Locate the cell with the specified text and output its (x, y) center coordinate. 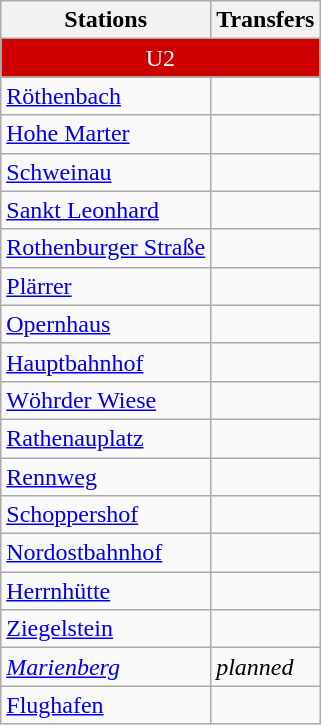
Rothenburger Straße (106, 248)
Röthenbach (106, 96)
Marienberg (106, 667)
Hohe Marter (106, 134)
Plärrer (106, 286)
Schoppershof (106, 515)
Herrnhütte (106, 591)
planned (266, 667)
Opernhaus (106, 324)
U2 (160, 58)
Nordostbahnhof (106, 553)
Rathenauplatz (106, 438)
Rennweg (106, 477)
Flughafen (106, 705)
Sankt Leonhard (106, 210)
Hauptbahnhof (106, 362)
Ziegelstein (106, 629)
Schweinau (106, 172)
Wöhrder Wiese (106, 400)
Stations (106, 20)
Transfers (266, 20)
